Capture the cell that displays the provided text and extract its (X, Y) central coordinate. 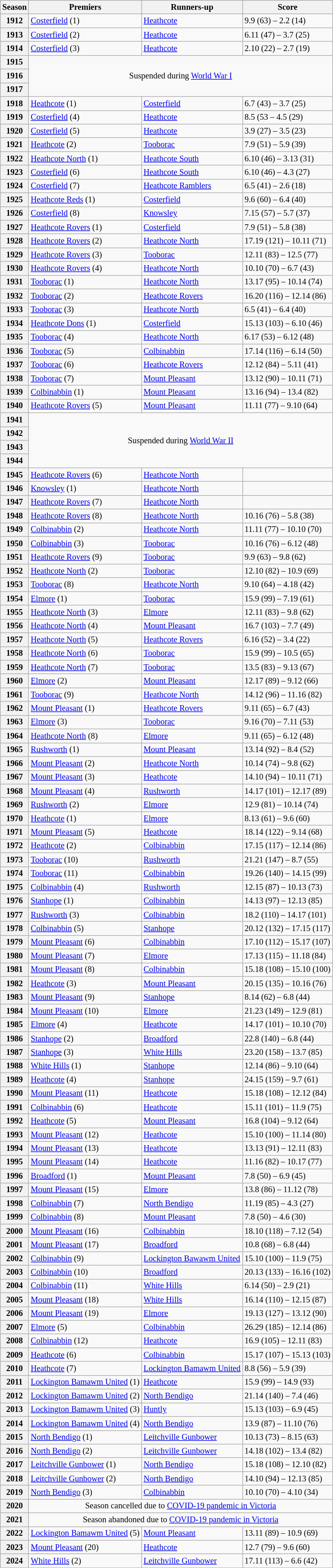
14.17 (101) – 12.17 (89) (287, 791)
1973 (15, 860)
Colbinabbin (4) (85, 887)
10.13 (73) – 8.15 (63) (287, 1437)
Tooborac (4) (85, 337)
13.5 (83) – 9.13 (67) (287, 667)
Knowsley (1) (85, 488)
2004 (15, 1286)
13.11 (89) – 10.9 (69) (287, 1533)
Mount Pleasant (14) (85, 1162)
1999 (15, 1217)
Lockington Bamawm United (2) (85, 1396)
1959 (15, 667)
Heathcote (3) (85, 983)
Lockington Bamawm United (3) (85, 1409)
2011 (15, 1382)
Tooborac (2) (85, 296)
Colbinabbin (7) (85, 1203)
1985 (15, 1025)
Mount Pleasant (1) (85, 708)
9.9 (63) – 2.2 (14) (287, 21)
2003 (15, 1272)
1921 (15, 145)
15.18 (108) – 12.12 (84) (287, 1093)
8.5 (53 – 4.5 (29) (287, 117)
12.11 (83) – 9.8 (62) (287, 612)
21.14 (140) – 7.4 (46) (287, 1396)
2005 (15, 1300)
2019 (15, 1492)
15.10 (100) – 11.9 (75) (287, 1258)
1941 (15, 420)
7.15 (57) – 5.7 (37) (287, 213)
7.8 (50) – 6.9 (45) (287, 1176)
14.12 (96) – 11.16 (82) (287, 695)
1928 (15, 241)
Leitchville Gunbower (1) (85, 1465)
Mount Pleasant (13) (85, 1148)
17.15 (117) – 12.14 (86) (287, 846)
2022 (15, 1533)
1989 (15, 1080)
1945 (15, 475)
1930 (15, 268)
Elmore (3) (85, 722)
Premiers (85, 7)
2.10 (22) – 2.7 (19) (287, 48)
1964 (15, 736)
2023 (15, 1547)
6.17 (53) – 6.12 (48) (287, 337)
14.10 (94) – 10.11 (71) (287, 777)
12.11 (83) – 12.5 (77) (287, 255)
Heathcote North (1) (85, 159)
1913 (15, 35)
1987 (15, 1052)
15.9 (99) – 7.19 (61) (287, 599)
1950 (15, 543)
1969 (15, 804)
Heathcote North (4) (85, 626)
18.2 (110) – 14.17 (101) (287, 915)
12.12 (84) – 5.11 (41) (287, 364)
1970 (15, 818)
Mount Pleasant (6) (85, 942)
14.10 (94) – 12.13 (85) (287, 1479)
13.8 (86) – 11.12 (78) (287, 1190)
2020 (15, 1506)
1976 (15, 901)
2018 (15, 1479)
13.16 (94) – 13.4 (82) (287, 392)
Mount Pleasant (19) (85, 1313)
23.20 (158) – 13.7 (85) (287, 1052)
6.16 (52) – 3.4 (22) (287, 640)
1951 (15, 557)
Mount Pleasant (2) (85, 763)
1923 (15, 172)
24.15 (159) – 9.7 (61) (287, 1080)
1953 (15, 585)
Heathcote Rovers (5) (85, 406)
Mount Pleasant (20) (85, 1547)
19.13 (127) – 13.12 (90) (287, 1313)
13.17 (95) – 10.14 (74) (287, 282)
Heathcote North (5) (85, 640)
Heathcote (7) (85, 1368)
Heathcote Rovers (8) (85, 516)
Costerfield (2) (85, 35)
1958 (15, 653)
Mount Pleasant (3) (85, 777)
Heathcote Rovers (6) (85, 475)
Colbinabbin (12) (85, 1341)
2006 (15, 1313)
2000 (15, 1231)
1956 (15, 626)
1975 (15, 887)
Mount Pleasant (11) (85, 1093)
Rushworth (3) (85, 915)
20.15 (135) – 10.16 (76) (287, 983)
12.10 (82) – 10.9 (69) (287, 571)
2009 (15, 1355)
Tooborac (6) (85, 364)
1968 (15, 791)
1955 (15, 612)
1994 (15, 1148)
2007 (15, 1327)
North Bendigo (1) (85, 1437)
1919 (15, 117)
15.13 (103) – 6.9 (45) (287, 1409)
Season cancelled due to COVID-19 pandemic in Victoria (180, 1506)
7.9 (51) – 5.9 (39) (287, 145)
9.11 (65) – 6.7 (43) (287, 708)
20.13 (133) – 16.16 (102) (287, 1272)
Colbinabbin (1) (85, 392)
Heathcote (6) (85, 1355)
White Hills (1) (85, 1066)
Mount Pleasant (16) (85, 1231)
Mount Pleasant (18) (85, 1300)
2002 (15, 1258)
6.10 (46) – 4.3 (27) (287, 172)
Mount Pleasant (17) (85, 1244)
Elmore (2) (85, 681)
1938 (15, 378)
Heathcote Rovers (9) (85, 557)
1948 (15, 516)
Rushworth (1) (85, 750)
18.10 (118) – 7.12 (54) (287, 1231)
Colbinabbin (10) (85, 1272)
7.8 (50) – 4.6 (30) (287, 1217)
Mount Pleasant (10) (85, 1011)
Heathcote North (8) (85, 736)
21.21 (147) – 8.7 (55) (287, 860)
1986 (15, 1039)
Costerfield (4) (85, 117)
1977 (15, 915)
Stanhope (2) (85, 1039)
2024 (15, 1561)
Stanhope (1) (85, 901)
11.19 (85) – 4.3 (27) (287, 1203)
Tooborac (11) (85, 873)
Elmore (4) (85, 1025)
14.18 (102) – 13.4 (82) (287, 1451)
Heathcote North (7) (85, 667)
1922 (15, 159)
3.9 (27) – 3.5 (23) (287, 131)
1965 (15, 750)
1936 (15, 351)
10.16 (76) – 6.12 (48) (287, 543)
17.11 (113) – 6.6 (42) (287, 1561)
North Bendigo (3) (85, 1492)
1939 (15, 392)
Tooborac (7) (85, 378)
Costerfield (5) (85, 131)
Rushworth (2) (85, 804)
Mount Pleasant (15) (85, 1190)
1992 (15, 1121)
Season (15, 7)
1929 (15, 255)
8.8 (56) – 5.9 (39) (287, 1368)
19.26 (140) – 14.15 (99) (287, 873)
6.5 (41) – 2.6 (18) (287, 186)
6.5 (41) – 6.4 (40) (287, 310)
North Bendigo (2) (85, 1451)
1963 (15, 722)
Mount Pleasant (12) (85, 1135)
1957 (15, 640)
15.18 (108) – 15.10 (100) (287, 969)
16.20 (116) – 12.14 (86) (287, 296)
Lockington Bamawm United (192, 1368)
1981 (15, 969)
13.9 (87) – 11.10 (76) (287, 1423)
1971 (15, 832)
Elmore (1) (85, 599)
Costerfield (6) (85, 172)
1935 (15, 337)
1944 (15, 461)
Heathcote (5) (85, 1121)
15.11 (101) – 11.9 (75) (287, 1107)
1932 (15, 296)
15.18 (108) – 12.10 (82) (287, 1465)
Colbinabbin (9) (85, 1258)
Mount Pleasant (5) (85, 832)
1982 (15, 983)
2017 (15, 1465)
14.17 (101) – 10.10 (70) (287, 1025)
15.9 (99) – 14.9 (93) (287, 1382)
1925 (15, 200)
15.13 (103) – 6.10 (46) (287, 323)
8.14 (62) – 6.8 (44) (287, 997)
Heathcote North (6) (85, 653)
15.9 (99) – 10.5 (65) (287, 653)
22.8 (140) – 6.8 (44) (287, 1039)
Lockington Bamawm United (1) (85, 1382)
Lockington Bamawm United (4) (85, 1423)
1943 (15, 447)
Tooborac (9) (85, 695)
Colbinabbin (8) (85, 1217)
16.8 (104) – 9.12 (64) (287, 1121)
Colbinabbin (5) (85, 928)
18.14 (122) – 9.14 (68) (287, 832)
12.15 (87) – 10.13 (73) (287, 887)
20.12 (132) – 17.15 (117) (287, 928)
26.29 (185) – 12.14 (86) (287, 1327)
Colbinabbin (3) (85, 543)
1983 (15, 997)
1931 (15, 282)
Heathcote Rovers (3) (85, 255)
Costerfield (3) (85, 48)
9.16 (70) – 7.11 (53) (287, 722)
2013 (15, 1409)
2016 (15, 1451)
1914 (15, 48)
7.9 (51) – 5.8 (38) (287, 227)
14.13 (97) – 12.13 (85) (287, 901)
6.7 (43) – 3.7 (25) (287, 103)
15.17 (107) – 15.13 (103) (287, 1355)
1960 (15, 681)
1946 (15, 488)
6.11 (47) – 3.7 (25) (287, 35)
Suspended during World War II (180, 440)
Elmore (5) (85, 1327)
Costerfield (8) (85, 213)
1949 (15, 529)
Heathcote Ramblers (192, 186)
12.17 (89) – 9.12 (66) (287, 681)
1974 (15, 873)
8.13 (61) – 9.6 (60) (287, 818)
10.10 (70) – 6.7 (43) (287, 268)
17.14 (116) – 6.14 (50) (287, 351)
White Hills (2) (85, 1561)
1978 (15, 928)
1991 (15, 1107)
16.14 (110) – 12.15 (87) (287, 1300)
Heathcote North (3) (85, 612)
Knowsley (192, 213)
1995 (15, 1162)
9.11 (65) – 6.12 (48) (287, 736)
1940 (15, 406)
10.16 (76) – 5.8 (38) (287, 516)
Heathcote (4) (85, 1080)
1979 (15, 942)
2021 (15, 1520)
1980 (15, 956)
1998 (15, 1203)
1918 (15, 103)
Heathcote Rovers (7) (85, 502)
1993 (15, 1135)
1916 (15, 76)
Colbinabbin (6) (85, 1107)
13.13 (91) – 12.11 (83) (287, 1148)
9.6 (60) – 6.4 (40) (287, 200)
17.10 (112) – 15.17 (107) (287, 942)
10.8 (68) – 6.8 (44) (287, 1244)
11.16 (82) – 10.17 (77) (287, 1162)
6.10 (46) – 3.13 (31) (287, 159)
17.13 (115) – 11.18 (84) (287, 956)
Heathcote Rovers (1) (85, 227)
Season abandoned due to COVID-19 pandemic in Victoria (180, 1520)
Heathcote North (2) (85, 571)
10.14 (74) – 9.8 (62) (287, 763)
Tooborac (5) (85, 351)
16.9 (105) – 12.11 (83) (287, 1341)
1934 (15, 323)
Colbinabbin (11) (85, 1286)
1917 (15, 89)
9.9 (63) – 9.8 (62) (287, 557)
2008 (15, 1341)
10.10 (70) – 4.10 (34) (287, 1492)
1984 (15, 1011)
Costerfield (1) (85, 21)
Suspended during World War I (180, 76)
Mount Pleasant (9) (85, 997)
13.14 (92) – 8.4 (52) (287, 750)
2015 (15, 1437)
16.7 (103) – 7.7 (49) (287, 626)
Runners-up (192, 7)
Heathcote Rovers (4) (85, 268)
15.10 (100) – 11.14 (80) (287, 1135)
Tooborac (1) (85, 282)
2012 (15, 1396)
1924 (15, 186)
1988 (15, 1066)
Score (287, 7)
Colbinabbin (2) (85, 529)
Lockington Bamawm United (5) (85, 1533)
Mount Pleasant (7) (85, 956)
6.14 (50) – 2.9 (21) (287, 1286)
1927 (15, 227)
1920 (15, 131)
1990 (15, 1093)
Heathcote Rovers (2) (85, 241)
Tooborac (10) (85, 860)
1954 (15, 599)
11.11 (77) – 10.10 (70) (287, 529)
Mount Pleasant (8) (85, 969)
1937 (15, 364)
1912 (15, 21)
1962 (15, 708)
1972 (15, 846)
Huntly (192, 1409)
12.9 (81) – 10.14 (74) (287, 804)
Lockington Bawawm United (192, 1258)
1997 (15, 1190)
Leitchville Gunbower (2) (85, 1479)
1966 (15, 763)
Tooborac (3) (85, 310)
12.7 (79) – 9.6 (60) (287, 1547)
13.12 (90) – 10.11 (71) (287, 378)
1967 (15, 777)
1961 (15, 695)
1952 (15, 571)
Mount Pleasant (4) (85, 791)
1942 (15, 433)
2010 (15, 1368)
1933 (15, 310)
1996 (15, 1176)
1947 (15, 502)
9.10 (64) – 4.18 (42) (287, 585)
11.11 (77) – 9.10 (64) (287, 406)
1926 (15, 213)
Stanhope (3) (85, 1052)
1915 (15, 62)
Heathcote Reds (1) (85, 200)
17.19 (121) – 10.11 (71) (287, 241)
21.23 (149) – 12.9 (81) (287, 1011)
Heathcote Dons (1) (85, 323)
2001 (15, 1244)
Costerfield (7) (85, 186)
Broadford (1) (85, 1176)
2014 (15, 1423)
Tooborac (8) (85, 585)
12.14 (86) – 9.10 (64) (287, 1066)
